For the text-containing cell, return its midpoint in (X, Y) coordinate format. 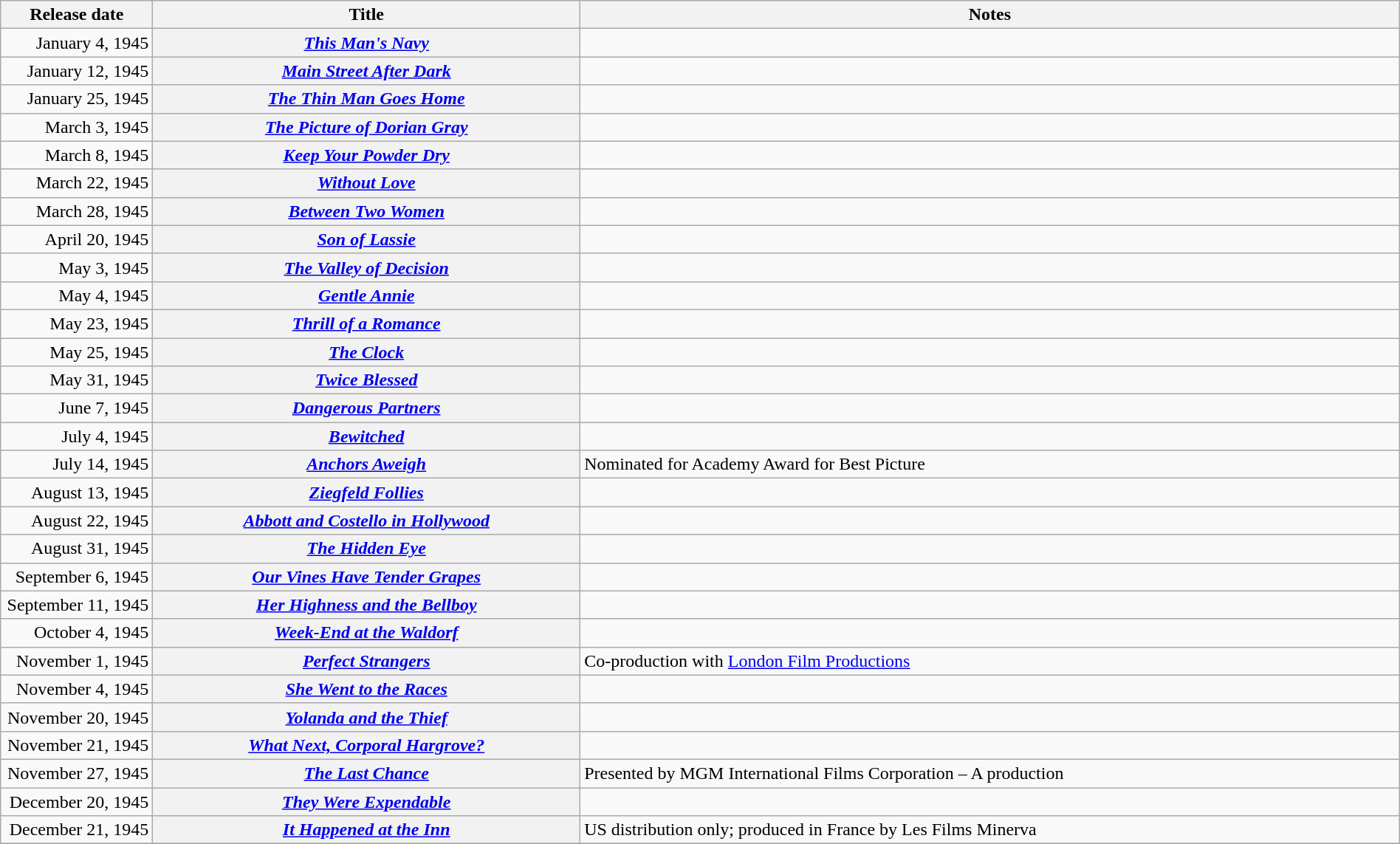
November 4, 1945 (77, 689)
Notes (990, 15)
December 20, 1945 (77, 801)
It Happened at the Inn (366, 830)
Without Love (366, 183)
June 7, 1945 (77, 408)
August 13, 1945 (77, 493)
The Thin Man Goes Home (366, 99)
They Were Expendable (366, 801)
The Hidden Eye (366, 549)
November 1, 1945 (77, 661)
The Last Chance (366, 773)
She Went to the Races (366, 689)
March 28, 1945 (77, 211)
Presented by MGM International Films Corporation – A production (990, 773)
May 3, 1945 (77, 267)
What Next, Corporal Hargrove? (366, 745)
Ziegfeld Follies (366, 493)
Gentle Annie (366, 295)
November 20, 1945 (77, 717)
US distribution only; produced in France by Les Films Minerva (990, 830)
December 21, 1945 (77, 830)
July 14, 1945 (77, 464)
The Clock (366, 352)
Release date (77, 15)
January 25, 1945 (77, 99)
The Valley of Decision (366, 267)
August 31, 1945 (77, 549)
This Man's Navy (366, 43)
April 20, 1945 (77, 239)
Abbott and Costello in Hollywood (366, 521)
Nominated for Academy Award for Best Picture (990, 464)
October 4, 1945 (77, 633)
November 27, 1945 (77, 773)
March 3, 1945 (77, 127)
Twice Blessed (366, 380)
Yolanda and the Thief (366, 717)
Between Two Women (366, 211)
Dangerous Partners (366, 408)
November 21, 1945 (77, 745)
September 6, 1945 (77, 577)
May 31, 1945 (77, 380)
Title (366, 15)
Main Street After Dark (366, 71)
Perfect Strangers (366, 661)
January 4, 1945 (77, 43)
Our Vines Have Tender Grapes (366, 577)
May 23, 1945 (77, 323)
Week-End at the Waldorf (366, 633)
May 25, 1945 (77, 352)
Bewitched (366, 436)
July 4, 1945 (77, 436)
March 8, 1945 (77, 155)
Co-production with London Film Productions (990, 661)
September 11, 1945 (77, 605)
The Picture of Dorian Gray (366, 127)
Keep Your Powder Dry (366, 155)
Anchors Aweigh (366, 464)
Her Highness and the Bellboy (366, 605)
March 22, 1945 (77, 183)
May 4, 1945 (77, 295)
Son of Lassie (366, 239)
August 22, 1945 (77, 521)
Thrill of a Romance (366, 323)
January 12, 1945 (77, 71)
